Scan for the cell matching the given text and deliver its [X, Y] coordinate at center. 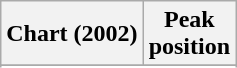
Chart (2002) [72, 34]
Peak position [189, 34]
